Capture the cell that displays the provided text and extract its [x, y] central coordinate. 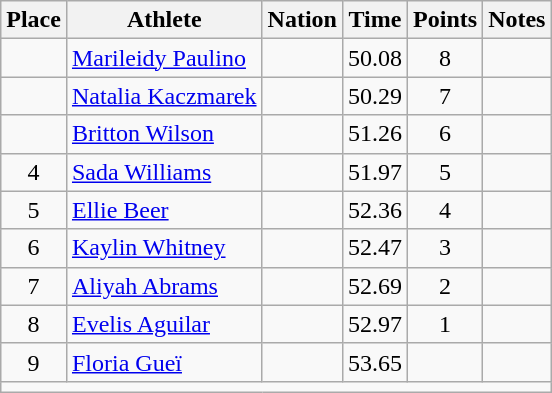
52.69 [374, 286]
3 [446, 248]
Nation [302, 20]
53.65 [374, 362]
52.36 [374, 210]
Notes [517, 20]
Kaylin Whitney [164, 248]
Britton Wilson [164, 134]
2 [446, 286]
1 [446, 324]
Points [446, 20]
52.47 [374, 248]
Natalia Kaczmarek [164, 96]
50.08 [374, 58]
9 [34, 362]
52.97 [374, 324]
Place [34, 20]
51.97 [374, 172]
51.26 [374, 134]
Athlete [164, 20]
Floria Gueï [164, 362]
50.29 [374, 96]
Sada Williams [164, 172]
Time [374, 20]
Ellie Beer [164, 210]
Aliyah Abrams [164, 286]
Evelis Aguilar [164, 324]
Marileidy Paulino [164, 58]
